Capture the cell that displays the provided text and extract its [X, Y] central coordinate. 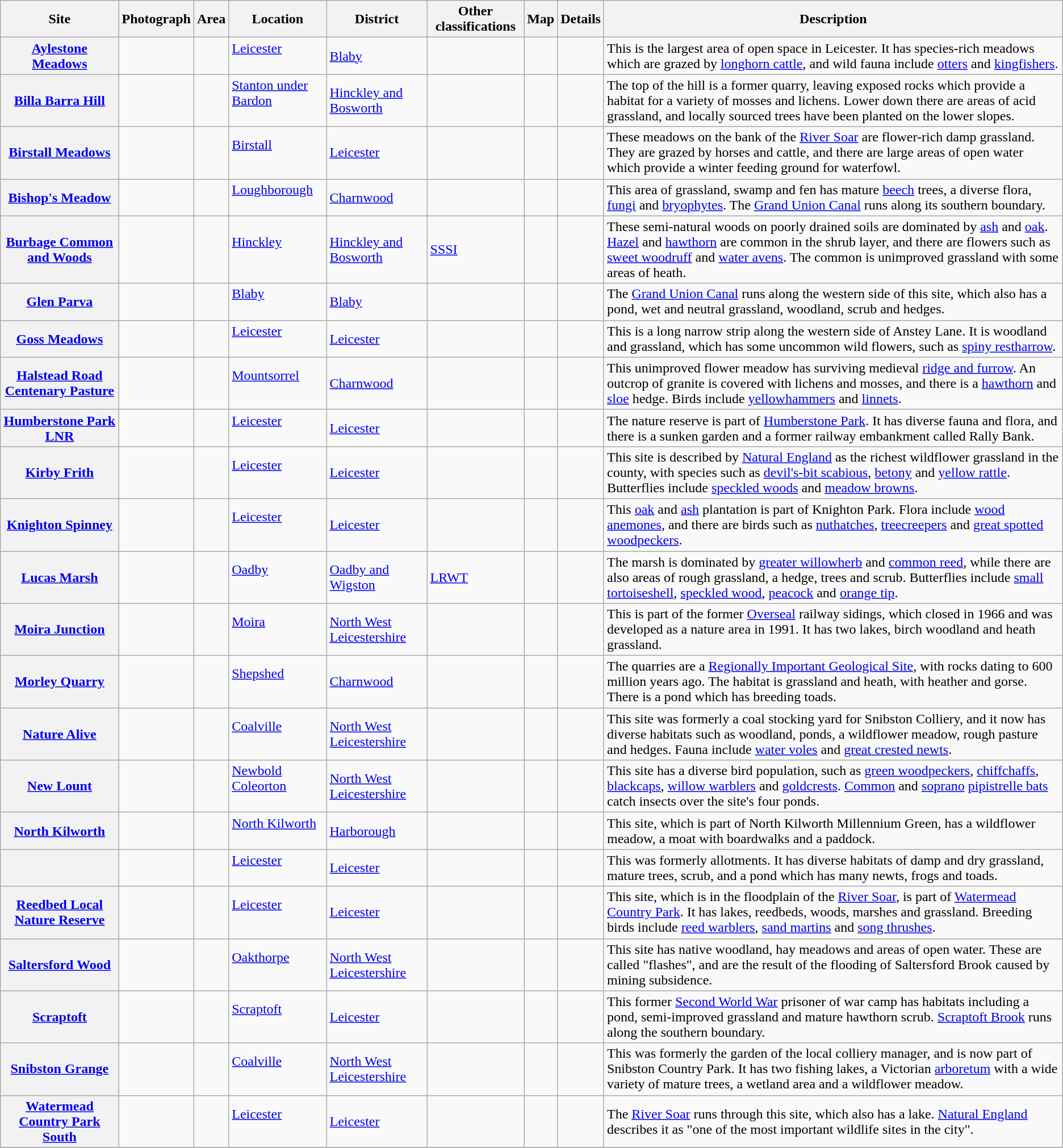
Shepshed [278, 682]
Photograph [156, 19]
Newbold Coleorton [278, 786]
Site [60, 19]
Morley Quarry [60, 682]
The Grand Union Canal runs along the western side of this site, which also has a pond, wet and neutral grassland, woodland, scrub and hedges. [833, 302]
Oadby and Wigston [377, 577]
Reedbed Local Nature Reserve [60, 912]
Goss Meadows [60, 338]
Hinckley [278, 250]
Stanton under Bardon [278, 100]
Watermead Country Park South [60, 1121]
Knighton Spinney [60, 525]
Moira Junction [60, 630]
Details [581, 19]
Location [278, 19]
This site, which is part of North Kilworth Millennium Green, has a wildflower meadow, a moat with boardwalks and a paddock. [833, 831]
Mountsorrel [278, 383]
Bishop's Meadow [60, 198]
New Lount [60, 786]
The River Soar runs through this site, which also has a lake. Natural England describes it as "one of the most important wildlife sites in the city". [833, 1121]
LRWT [476, 577]
Harborough [377, 831]
Map [541, 19]
Other classifications [476, 19]
Kirby Frith [60, 472]
Moira [278, 630]
Snibston Grange [60, 1069]
Aylestone Meadows [60, 56]
Billa Barra Hill [60, 100]
Humberstone Park LNR [60, 428]
District [377, 19]
Loughborough [278, 198]
Burbage Common and Woods [60, 250]
Oakthorpe [278, 965]
SSSI [476, 250]
Halstead Road Centenary Pasture [60, 383]
Saltersford Wood [60, 965]
Lucas Marsh [60, 577]
Glen Parva [60, 302]
Area [211, 19]
Oadby [278, 577]
Birstall Meadows [60, 153]
Birstall [278, 153]
Nature Alive [60, 734]
Description [833, 19]
